Identify which cell holds the provided text, then report its (X, Y) central coordinate. 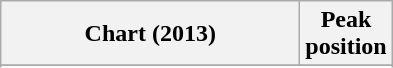
Chart (2013) (150, 34)
Peakposition (346, 34)
